Identify which cell holds the provided text, then report its [x, y] central coordinate. 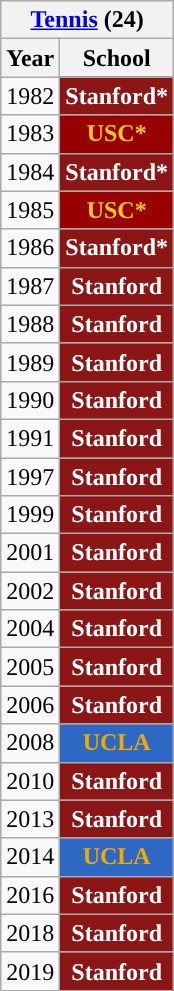
1985 [30, 210]
2002 [30, 591]
2013 [30, 819]
1984 [30, 172]
2018 [30, 933]
2014 [30, 857]
1990 [30, 400]
2001 [30, 553]
2019 [30, 971]
2005 [30, 667]
2008 [30, 743]
1989 [30, 362]
1983 [30, 134]
2004 [30, 629]
1987 [30, 286]
1982 [30, 96]
2010 [30, 781]
1999 [30, 515]
1986 [30, 248]
1997 [30, 477]
Tennis (24) [88, 20]
1991 [30, 438]
2016 [30, 895]
School [117, 58]
2006 [30, 705]
1988 [30, 324]
Year [30, 58]
